Extract the (x, y) coordinate from the center of the cell holding the provided text.  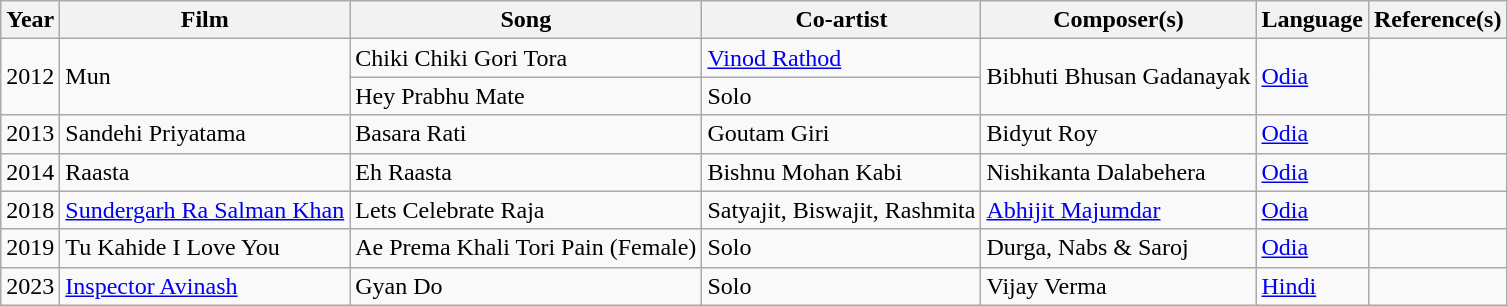
Gyan Do (526, 286)
2023 (30, 286)
Co-artist (842, 20)
2018 (30, 210)
2014 (30, 172)
2012 (30, 77)
2013 (30, 134)
Tu Kahide I Love You (205, 248)
Composer(s) (1118, 20)
Sundergarh Ra Salman Khan (205, 210)
Hey Prabhu Mate (526, 96)
Lets Celebrate Raja (526, 210)
Language (1312, 20)
Nishikanta Dalabehera (1118, 172)
Vijay Verma (1118, 286)
Abhijit Majumdar (1118, 210)
Eh Raasta (526, 172)
Inspector Avinash (205, 286)
Sandehi Priyatama (205, 134)
2019 (30, 248)
Bibhuti Bhusan Gadanayak (1118, 77)
Bishnu Mohan Kabi (842, 172)
Raasta (205, 172)
Hindi (1312, 286)
Satyajit, Biswajit, Rashmita (842, 210)
Song (526, 20)
Mun (205, 77)
Vinod Rathod (842, 58)
Durga, Nabs & Saroj (1118, 248)
Bidyut Roy (1118, 134)
Year (30, 20)
Basara Rati (526, 134)
Ae Prema Khali Tori Pain (Female) (526, 248)
Film (205, 20)
Goutam Giri (842, 134)
Reference(s) (1438, 20)
Chiki Chiki Gori Tora (526, 58)
